Search for the cell housing the specified text and yield its [X, Y] center coordinate. 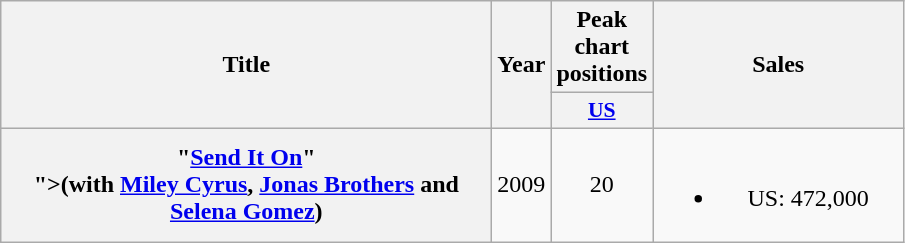
US: 472,000 [778, 184]
20 [602, 184]
US [602, 111]
"Send It On"">(with Miley Cyrus, Jonas Brothers and Selena Gomez) [246, 184]
Year [522, 65]
Title [246, 65]
Peak chart positions [602, 47]
Sales [778, 65]
2009 [522, 184]
